Identify which cell holds the provided text, then report its [x, y] central coordinate. 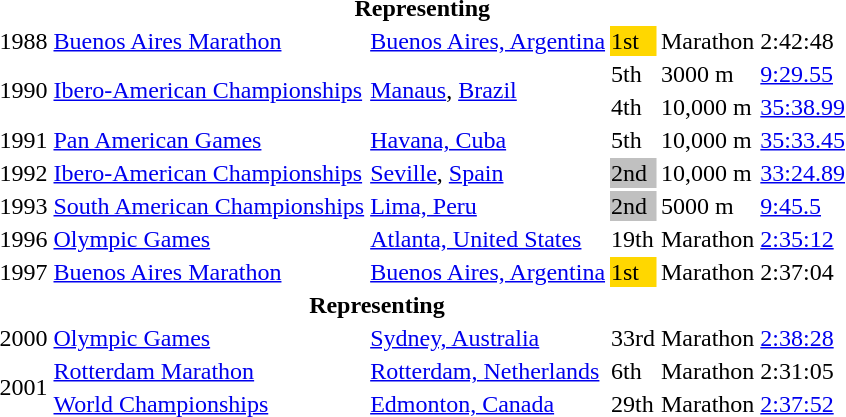
6th [634, 371]
Havana, Cuba [488, 140]
Rotterdam Marathon [209, 371]
Sydney, Australia [488, 338]
Lima, Peru [488, 206]
Atlanta, United States [488, 239]
33rd [634, 338]
5000 m [708, 206]
South American Championships [209, 206]
19th [634, 239]
Manaus, Brazil [488, 90]
Rotterdam, Netherlands [488, 371]
4th [634, 107]
Seville, Spain [488, 173]
3000 m [708, 74]
Pan American Games [209, 140]
